Return the [X, Y] coordinate for the center point of the cell that contains the specified text.  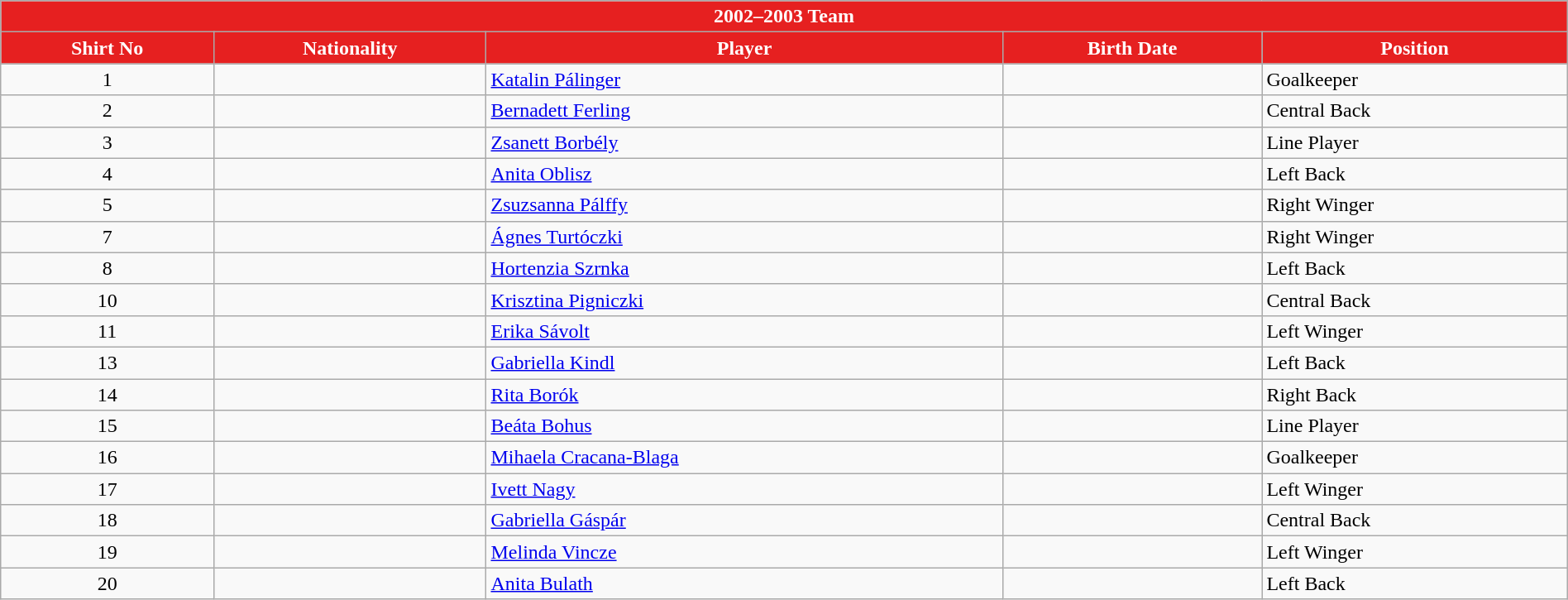
Player [744, 48]
Birth Date [1132, 48]
Hortenzia Szrnka [744, 268]
15 [108, 426]
Katalin Pálinger [744, 79]
Ivett Nagy [744, 489]
20 [108, 583]
Nationality [351, 48]
4 [108, 174]
8 [108, 268]
17 [108, 489]
Right Back [1414, 395]
7 [108, 237]
Melinda Vincze [744, 552]
Erika Sávolt [744, 331]
Krisztina Pigniczki [744, 300]
Anita Bulath [744, 583]
Mihaela Cracana-Blaga [744, 458]
13 [108, 362]
11 [108, 331]
14 [108, 395]
Bernadett Ferling [744, 111]
Shirt No [108, 48]
2002–2003 Team [784, 17]
18 [108, 521]
Gabriella Gáspár [744, 521]
Ágnes Turtóczki [744, 237]
Gabriella Kindl [744, 362]
1 [108, 79]
5 [108, 205]
Zsanett Borbély [744, 142]
2 [108, 111]
Anita Oblisz [744, 174]
10 [108, 300]
Position [1414, 48]
16 [108, 458]
Rita Borók [744, 395]
Beáta Bohus [744, 426]
19 [108, 552]
Zsuzsanna Pálffy [744, 205]
3 [108, 142]
